Find where the given text appears and provide that cell's center as (X, Y) coordinate. 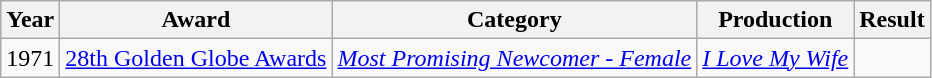
Most Promising Newcomer - Female (514, 58)
1971 (30, 58)
Production (776, 20)
28th Golden Globe Awards (196, 58)
I Love My Wife (776, 58)
Award (196, 20)
Year (30, 20)
Result (892, 20)
Category (514, 20)
